Provide the [X, Y] coordinate of the cell's center where the given text is located.  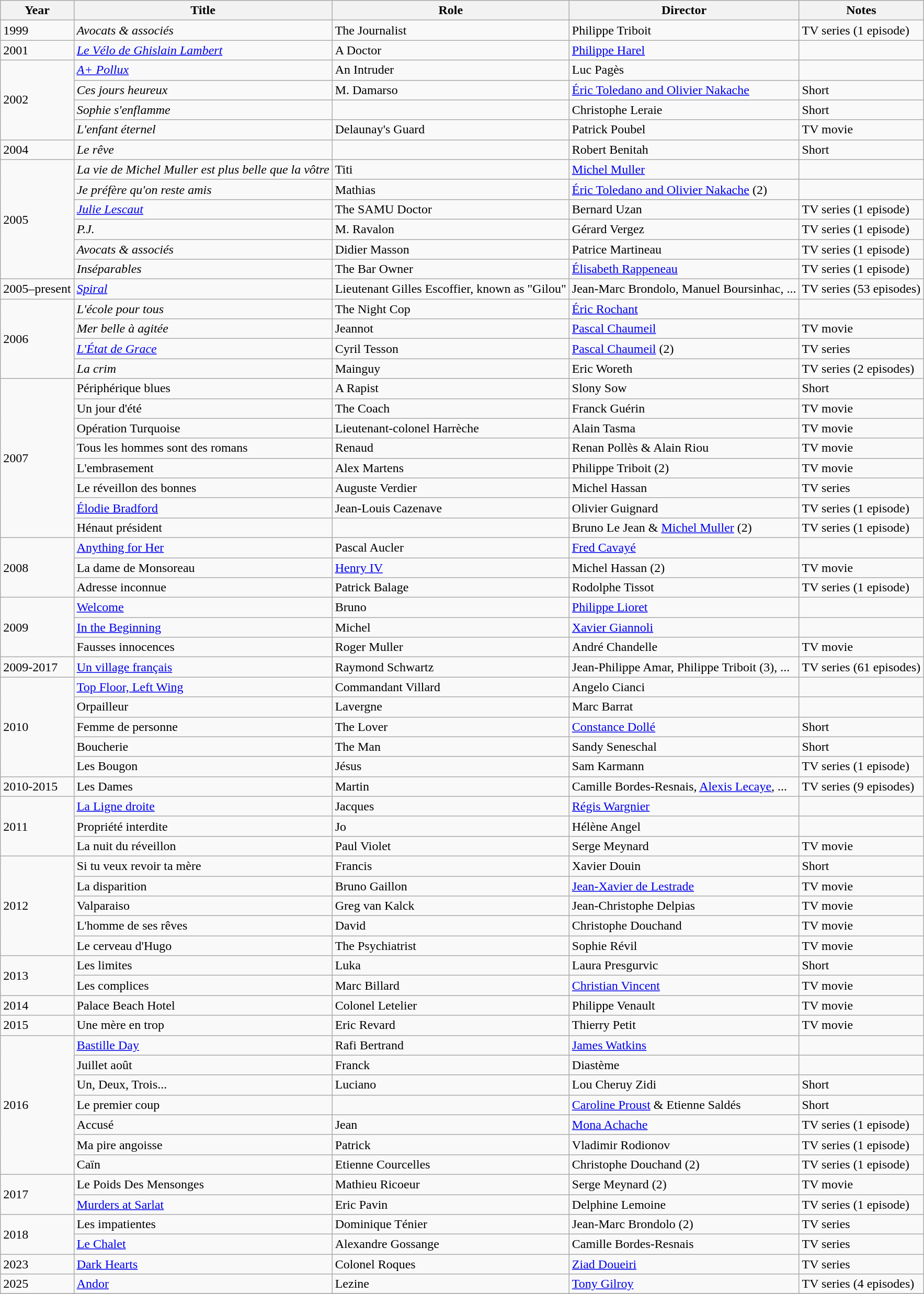
Cyril Tesson [451, 349]
Diastème [684, 1065]
Lezine [451, 1284]
Auguste Verdier [451, 488]
Commandant Villard [451, 687]
Alex Martens [451, 468]
Si tu veux revoir ta mère [203, 866]
La dame de Monsoreau [203, 567]
Rafi Bertrand [451, 1045]
2006 [37, 339]
In the Beginning [203, 627]
An Intruder [451, 70]
Lieutenant-colonel Harrèche [451, 428]
Les Dames [203, 786]
2014 [37, 1005]
Hélène Angel [684, 826]
Xavier Giannoli [684, 627]
Role [451, 10]
Eric Pavin [451, 1204]
Titi [451, 169]
La crim [203, 369]
P.J. [203, 229]
La nuit du réveillon [203, 846]
TV series (53 episodes) [861, 289]
2023 [37, 1264]
Je préfère qu'on reste amis [203, 189]
Les complices [203, 986]
2005 [37, 219]
Paul Violet [451, 846]
TV series (9 episodes) [861, 786]
The Coach [451, 408]
Propriété interdite [203, 826]
Ma pire angoisse [203, 1144]
Constance Dollé [684, 727]
Sam Karmann [684, 766]
The Bar Owner [451, 269]
2002 [37, 100]
Michel Hassan [684, 488]
Michel Hassan (2) [684, 567]
A Doctor [451, 50]
Jean-Xavier de Lestrade [684, 886]
L'État de Grace [203, 349]
Femme de personne [203, 727]
Luciano [451, 1085]
Christian Vincent [684, 986]
Les limites [203, 966]
Renaud [451, 448]
Inséparables [203, 269]
Serge Meynard [684, 846]
Un village français [203, 667]
2011 [37, 826]
Franck [451, 1065]
Eric Woreth [684, 369]
Alain Tasma [684, 428]
Lieutenant Gilles Escoffier, known as "Gilou" [451, 289]
Delaunay's Guard [451, 130]
Ziad Doueiri [684, 1264]
Laura Presgurvic [684, 966]
Orpailleur [203, 707]
Jésus [451, 766]
2010-2015 [37, 786]
Le Vélo de Ghislain Lambert [203, 50]
Pascal Chaumeil [684, 329]
The Journalist [451, 30]
The Night Cop [451, 309]
Robert Benitah [684, 150]
Spiral [203, 289]
James Watkins [684, 1045]
Pascal Aucler [451, 547]
Jean [451, 1125]
2009 [37, 627]
Bastille Day [203, 1045]
Marc Billard [451, 986]
Luc Pagès [684, 70]
A Rapist [451, 388]
The Psychiatrist [451, 946]
Henry IV [451, 567]
Jean-Marc Brondolo, Manuel Boursinhac, ... [684, 289]
Delphine Lemoine [684, 1204]
2005–present [37, 289]
1999 [37, 30]
Pascal Chaumeil (2) [684, 349]
Mathias [451, 189]
Boucherie [203, 747]
Philippe Venault [684, 1005]
Mathieu Ricoeur [451, 1184]
Le Poids Des Mensonges [203, 1184]
Hénaut président [203, 528]
Philippe Lioret [684, 608]
Top Floor, Left Wing [203, 687]
La Ligne droite [203, 806]
Les Bougon [203, 766]
Renan Pollès & Alain Riou [684, 448]
Fred Cavayé [684, 547]
Jo [451, 826]
Les impatientes [203, 1224]
2016 [37, 1105]
Jean-Christophe Delpias [684, 906]
L'enfant éternel [203, 130]
A+ Pollux [203, 70]
Etienne Courcelles [451, 1164]
Notes [861, 10]
Patrice Martineau [684, 249]
Éric Toledano and Olivier Nakache (2) [684, 189]
2012 [37, 906]
Anything for Her [203, 547]
André Chandelle [684, 647]
Patrick Poubel [684, 130]
Director [684, 10]
Alexandre Gossange [451, 1244]
Le premier coup [203, 1105]
Bernard Uzan [684, 209]
Lou Cheruy Zidi [684, 1085]
Slony Sow [684, 388]
Bruno [451, 608]
Christophe Douchand (2) [684, 1164]
Gérard Vergez [684, 229]
Camille Bordes-Resnais [684, 1244]
2008 [37, 567]
Le Chalet [203, 1244]
Christophe Douchand [684, 926]
2015 [37, 1025]
Eric Revard [451, 1025]
L'homme de ses rêves [203, 926]
Opération Turquoise [203, 428]
L'école pour tous [203, 309]
Le rêve [203, 150]
The Lover [451, 727]
Colonel Roques [451, 1264]
2004 [37, 150]
Serge Meynard (2) [684, 1184]
Lavergne [451, 707]
Francis [451, 866]
Jean-Marc Brondolo (2) [684, 1224]
2007 [37, 458]
Camille Bordes-Resnais, Alexis Lecaye, ... [684, 786]
Éric Toledano and Olivier Nakache [684, 90]
TV series (2 episodes) [861, 369]
Rodolphe Tissot [684, 588]
Marc Barrat [684, 707]
Vladimir Rodionov [684, 1144]
Sophie Révil [684, 946]
Michel [451, 627]
Jacques [451, 806]
Mer belle à agitée [203, 329]
Xavier Douin [684, 866]
Philippe Triboit (2) [684, 468]
Palace Beach Hotel [203, 1005]
Patrick Balage [451, 588]
Un, Deux, Trois... [203, 1085]
Caroline Proust & Etienne Saldés [684, 1105]
Luka [451, 966]
La disparition [203, 886]
Le cerveau d'Hugo [203, 946]
David [451, 926]
Olivier Guignard [684, 508]
L'embrasement [203, 468]
Title [203, 10]
2017 [37, 1194]
Jean-Philippe Amar, Philippe Triboit (3), ... [684, 667]
TV series (4 episodes) [861, 1284]
Colonel Letelier [451, 1005]
Élodie Bradford [203, 508]
Éric Rochant [684, 309]
Martin [451, 786]
Accusé [203, 1125]
Bruno Le Jean & Michel Muller (2) [684, 528]
Year [37, 10]
2001 [37, 50]
Christophe Leraie [684, 110]
Ces jours heureux [203, 90]
Fausses innocences [203, 647]
Mona Achache [684, 1125]
M. Ravalon [451, 229]
Valparaiso [203, 906]
Caïn [203, 1164]
Le réveillon des bonnes [203, 488]
2013 [37, 976]
Roger Muller [451, 647]
The SAMU Doctor [451, 209]
Patrick [451, 1144]
The Man [451, 747]
La vie de Michel Muller est plus belle que la vôtre [203, 169]
Philippe Triboit [684, 30]
Michel Muller [684, 169]
Jeannot [451, 329]
Un jour d'été [203, 408]
2010 [37, 727]
2009-2017 [37, 667]
Angelo Cianci [684, 687]
Murders at Sarlat [203, 1204]
Jean-Louis Cazenave [451, 508]
Tony Gilroy [684, 1284]
Philippe Harel [684, 50]
Une mère en trop [203, 1025]
Franck Guérin [684, 408]
Bruno Gaillon [451, 886]
Sandy Seneschal [684, 747]
Dominique Ténier [451, 1224]
Greg van Kalck [451, 906]
Élisabeth Rappeneau [684, 269]
Périphérique blues [203, 388]
Sophie s'enflamme [203, 110]
Régis Wargnier [684, 806]
Julie Lescaut [203, 209]
Welcome [203, 608]
2025 [37, 1284]
Didier Masson [451, 249]
Juillet août [203, 1065]
2018 [37, 1234]
Mainguy [451, 369]
Adresse inconnue [203, 588]
Thierry Petit [684, 1025]
Dark Hearts [203, 1264]
TV series (61 episodes) [861, 667]
Andor [203, 1284]
M. Damarso [451, 90]
Tous les hommes sont des romans [203, 448]
Raymond Schwartz [451, 667]
